Return the [X, Y] coordinate for the center point of the cell that contains the specified text.  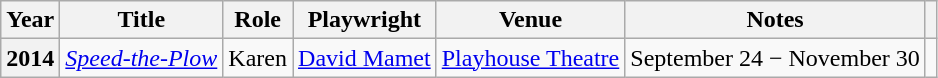
Role [258, 20]
David Mamet [365, 58]
Notes [776, 20]
Playhouse Theatre [530, 58]
Playwright [365, 20]
Speed-the-Plow [142, 58]
Venue [530, 20]
September 24 − November 30 [776, 58]
2014 [30, 58]
Karen [258, 58]
Title [142, 20]
Year [30, 20]
